Provide the [X, Y] coordinate of the cell's center where the given text is located.  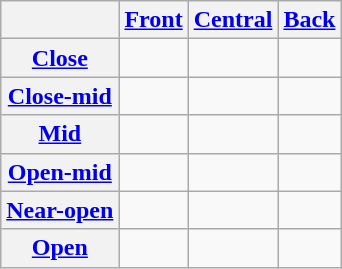
Open-mid [60, 172]
Close-mid [60, 96]
Mid [60, 134]
Central [233, 20]
Back [310, 20]
Close [60, 58]
Front [154, 20]
Near-open [60, 210]
Open [60, 248]
